Find where the given text appears and provide that cell's center as [X, Y] coordinate. 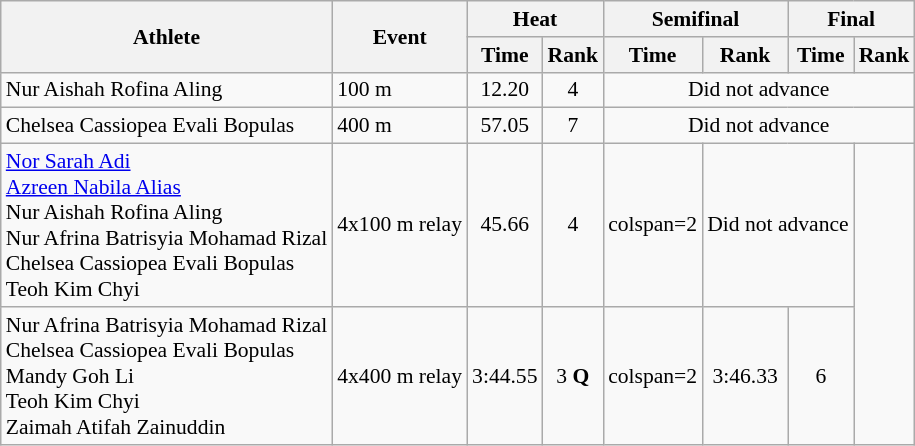
4x400 m relay [400, 376]
57.05 [504, 126]
Nur Afrina Batrisyia Mohamad RizalChelsea Cassiopea Evali BopulasMandy Goh LiTeoh Kim ChyiZaimah Atifah Zainuddin [166, 376]
Nor Sarah AdiAzreen Nabila AliasNur Aishah Rofina AlingNur Afrina Batrisyia Mohamad RizalChelsea Cassiopea Evali BopulasTeoh Kim Chyi [166, 226]
3:44.55 [504, 376]
Semifinal [696, 19]
Athlete [166, 36]
3:46.33 [745, 376]
Final [851, 19]
12.20 [504, 90]
7 [574, 126]
Nur Aishah Rofina Aling [166, 90]
3 Q [574, 376]
4x100 m relay [400, 226]
45.66 [504, 226]
6 [821, 376]
Chelsea Cassiopea Evali Bopulas [166, 126]
Heat [535, 19]
400 m [400, 126]
100 m [400, 90]
Event [400, 36]
